Extract the [x, y] coordinate from the center of the cell holding the provided text.  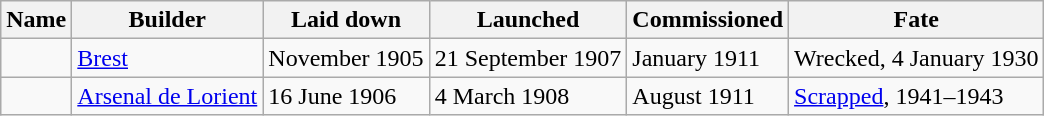
Launched [528, 20]
Fate [916, 20]
Builder [168, 20]
November 1905 [346, 58]
January 1911 [708, 58]
Wrecked, 4 January 1930 [916, 58]
Commissioned [708, 20]
Scrapped, 1941–1943 [916, 96]
August 1911 [708, 96]
16 June 1906 [346, 96]
4 March 1908 [528, 96]
Laid down [346, 20]
Name [36, 20]
Arsenal de Lorient [168, 96]
21 September 1907 [528, 58]
Brest [168, 58]
